For the text-containing cell, return its midpoint in [x, y] coordinate format. 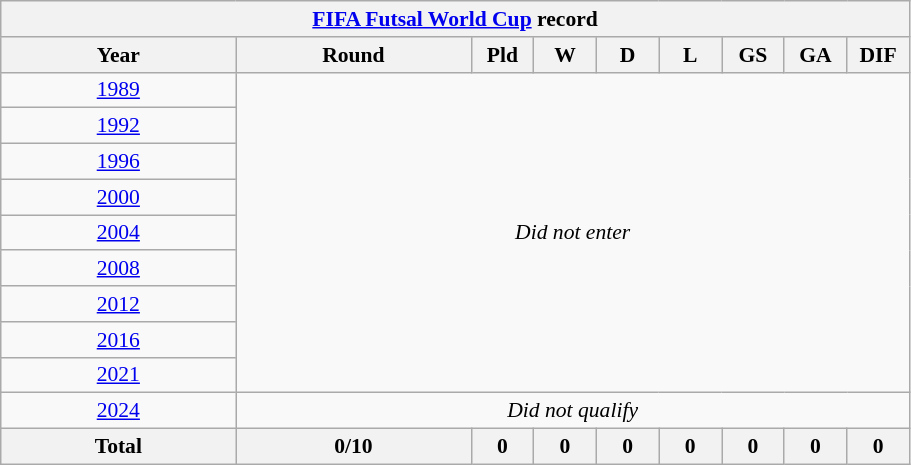
Year [118, 55]
2004 [118, 233]
DIF [878, 55]
1996 [118, 162]
Did not enter [573, 232]
L [690, 55]
GS [754, 55]
2000 [118, 197]
2021 [118, 375]
Pld [502, 55]
2024 [118, 411]
W [566, 55]
0/10 [354, 447]
1989 [118, 90]
Round [354, 55]
D [628, 55]
2016 [118, 340]
1992 [118, 126]
GA [816, 55]
Total [118, 447]
2012 [118, 304]
Did not qualify [573, 411]
2008 [118, 269]
FIFA Futsal World Cup record [456, 19]
